Pinpoint the cell where the given text exists, returning its [X, Y] midpoint coordinate. 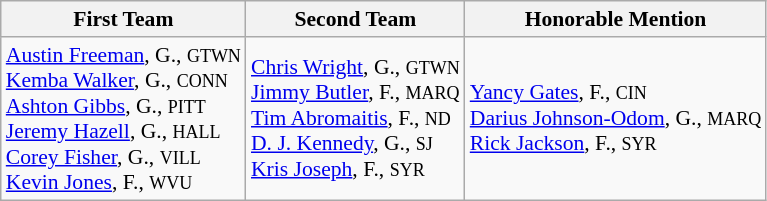
Austin Freeman, G., GTWNKemba Walker, G., CONNAshton Gibbs, G., PITTJeremy Hazell, G., HALLCorey Fisher, G., VILLKevin Jones, F., WVU [124, 118]
Yancy Gates, F., CINDarius Johnson-Odom, G., MARQRick Jackson, F., SYR [616, 118]
Honorable Mention [616, 19]
First Team [124, 19]
Chris Wright, G., GTWNJimmy Butler, F., MARQTim Abromaitis, F., NDD. J. Kennedy, G., SJKris Joseph, F., SYR [356, 118]
Second Team [356, 19]
